Search for the cell housing the specified text and yield its [x, y] center coordinate. 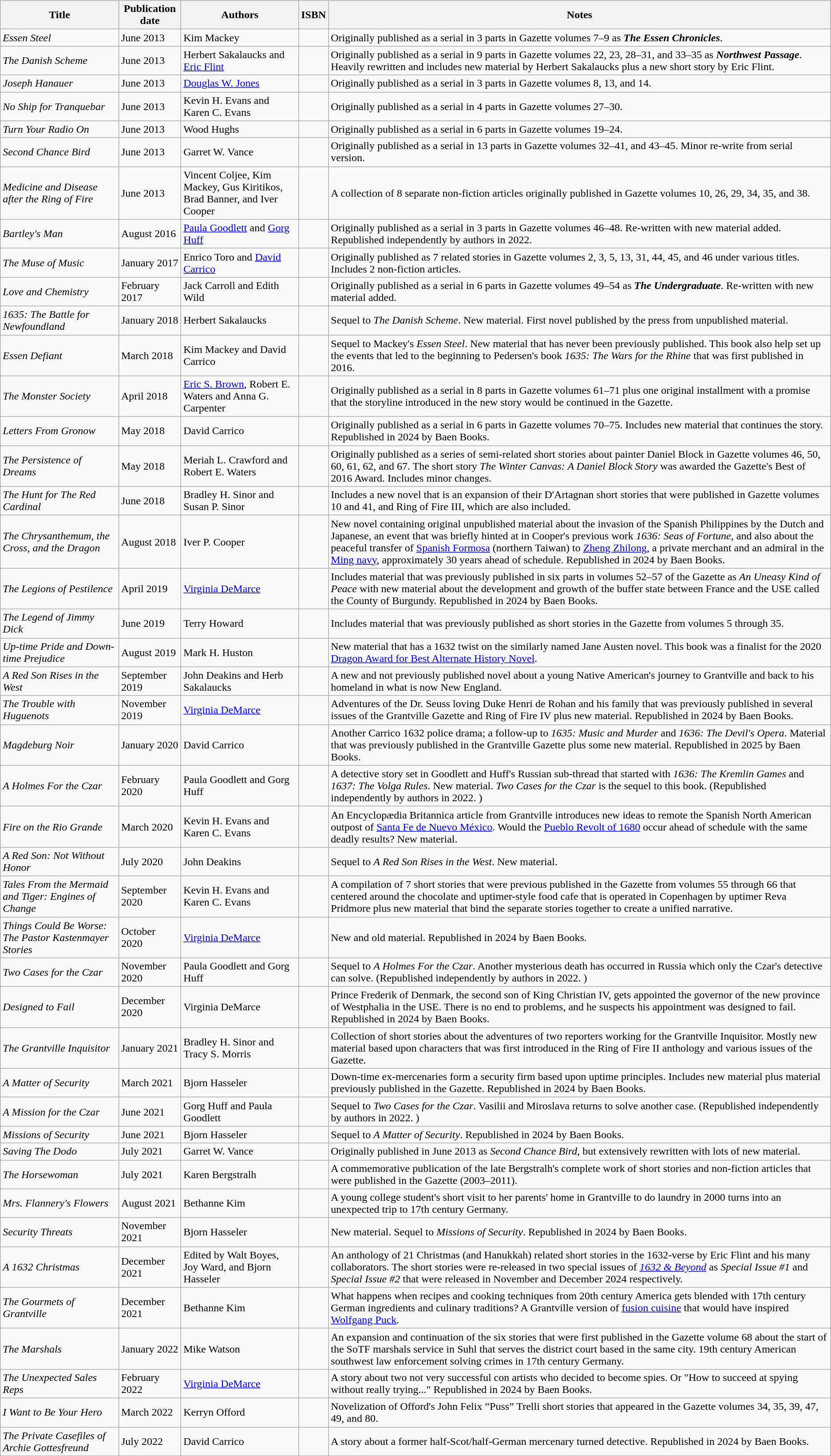
Designed to Fail [59, 1007]
Originally published as 7 related stories in Gazette volumes 2, 3, 5, 13, 31, 44, 45, and 46 under various titles. Includes 2 non-fiction articles. [580, 263]
April 2019 [150, 589]
1635: The Battle for Newfoundland [59, 320]
The Legend of Jimmy Dick [59, 623]
Saving The Dodo [59, 1151]
Meriah L. Crawford and Robert E. Waters [240, 466]
March 2022 [150, 1412]
The Horsewoman [59, 1175]
New and old material. Republished in 2024 by Baen Books. [580, 938]
Magdeburg Noir [59, 745]
September 2020 [150, 896]
The Hunt for The Red Cardinal [59, 501]
Includes material that was previously published as short stories in the Gazette from volumes 5 through 35. [580, 623]
The Chrysanthemum, the Cross, and the Dragon [59, 542]
Tales From the Mermaid and Tiger: Engines of Change [59, 896]
Herbert Sakalaucks and Eric Flint [240, 60]
Originally published as a serial in 3 parts in Gazette volumes 7–9 as The Essen Chronicles. [580, 38]
January 2020 [150, 745]
March 2020 [150, 827]
The Grantville Inquisitor [59, 1048]
July 2022 [150, 1441]
Terry Howard [240, 623]
Originally published as a serial in 4 parts in Gazette volumes 27–30. [580, 107]
A story about a former half-Scot/half-German mercenary turned detective. Republished in 2024 by Baen Books. [580, 1441]
Mrs. Flannery's Flowers [59, 1203]
Essen Defiant [59, 355]
July 2020 [150, 861]
Originally published in June 2013 as Second Chance Bird, but extensively rewritten with lots of new material. [580, 1151]
The Marshals [59, 1349]
September 2019 [150, 681]
The Private Casefiles of Archie Gottesfreund [59, 1441]
Originally published as a serial in 6 parts in Gazette volumes 49–54 as The Undergraduate. Re-written with new material added. [580, 291]
August 2016 [150, 233]
John Deakins and Herb Sakalaucks [240, 681]
Jack Carroll and Edith Wild [240, 291]
Bartley's Man [59, 233]
Enrico Toro and David Carrico [240, 263]
A Red Son: Not Without Honor [59, 861]
January 2017 [150, 263]
Essen Steel [59, 38]
The Unexpected Sales Reps [59, 1383]
Sequel to A Red Son Rises in the West. New material. [580, 861]
February 2020 [150, 786]
Authors [240, 15]
A collection of 8 separate non-fiction articles originally published in Gazette volumes 10, 26, 29, 34, 35, and 38. [580, 193]
June 2018 [150, 501]
A new and not previously published novel about a young Native American's journey to Grantville and back to his homeland in what is now New England. [580, 681]
Fire on the Rio Grande [59, 827]
Originally published as a serial in 6 parts in Gazette volumes 19–24. [580, 129]
Originally published as a serial in 3 parts in Gazette volumes 8, 13, and 14. [580, 83]
Notes [580, 15]
ISBN [313, 15]
January 2022 [150, 1349]
April 2018 [150, 396]
August 2018 [150, 542]
Joseph Hanauer [59, 83]
Sequel to The Danish Scheme. New material. First novel published by the press from unpublished material. [580, 320]
Security Threats [59, 1232]
Medicine and Disease after the Ring of Fire [59, 193]
March 2021 [150, 1083]
I Want to Be Your Hero [59, 1412]
Vincent Coljee, Kim Mackey, Gus Kiritikos, Brad Banner, and Iver Cooper [240, 193]
November 2021 [150, 1232]
The Persistence of Dreams [59, 466]
Douglas W. Jones [240, 83]
A Matter of Security [59, 1083]
Mike Watson [240, 1349]
December 2020 [150, 1007]
Originally published as a serial in 13 parts in Gazette volumes 32–41, and 43–45. Minor re-write from serial version. [580, 152]
New material. Sequel to Missions of Security. Republished in 2024 by Baen Books. [580, 1232]
A young college student's short visit to her parents' home in Grantville to do laundry in 2000 turns into an unexpected trip to 17th century Germany. [580, 1203]
November 2020 [150, 972]
Two Cases for the Czar [59, 972]
The Gourmets of Grantville [59, 1308]
Things Could Be Worse: The Pastor Kastenmayer Stories [59, 938]
Bradley H. Sinor and Tracy S. Morris [240, 1048]
A 1632 Christmas [59, 1267]
The Monster Society [59, 396]
June 2019 [150, 623]
Turn Your Radio On [59, 129]
Letters From Gronow [59, 431]
Kim Mackey and David Carrico [240, 355]
The Legions of Pestilence [59, 589]
Edited by Walt Boyes, Joy Ward, and Bjorn Hasseler [240, 1267]
No Ship for Tranquebar [59, 107]
Bradley H. Sinor and Susan P. Sinor [240, 501]
January 2021 [150, 1048]
Novelization of Offord's John Felix “Puss” Trelli short stories that appeared in the Gazette volumes 34, 35, 39, 47, 49, and 80. [580, 1412]
Mark H. Huston [240, 653]
Kim Mackey [240, 38]
Publication date [150, 15]
Wood Hughs [240, 129]
Second Chance Bird [59, 152]
The Muse of Music [59, 263]
John Deakins [240, 861]
Eric S. Brown, Robert E. Waters and Anna G. Carpenter [240, 396]
February 2017 [150, 291]
February 2022 [150, 1383]
Karen Bergstralh [240, 1175]
Love and Chemistry [59, 291]
A Red Son Rises in the West [59, 681]
Iver P. Cooper [240, 542]
August 2021 [150, 1203]
The Danish Scheme [59, 60]
Sequel to Two Cases for the Czar. Vasilii and Miroslava returns to solve another case. (Republished independently by authors in 2022. ) [580, 1112]
March 2018 [150, 355]
January 2018 [150, 320]
Gorg Huff and Paula Goodlett [240, 1112]
Title [59, 15]
Herbert Sakalaucks [240, 320]
A Holmes For the Czar [59, 786]
August 2019 [150, 653]
Missions of Security [59, 1135]
The Trouble with Huguenots [59, 710]
A Mission for the Czar [59, 1112]
November 2019 [150, 710]
Up-time Pride and Down-time Prejudice [59, 653]
Sequel to A Matter of Security. Republished in 2024 by Baen Books. [580, 1135]
October 2020 [150, 938]
Kerryn Offord [240, 1412]
